Find where the given text appears and provide that cell's center as [x, y] coordinate. 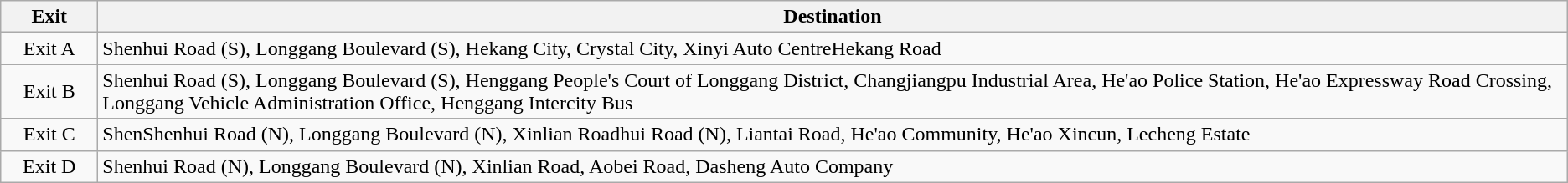
Shenhui Road (N), Longgang Boulevard (N), Xinlian Road, Aobei Road, Dasheng Auto Company [833, 166]
Exit B [49, 92]
Exit A [49, 48]
Exit D [49, 166]
ShenShenhui Road (N), Longgang Boulevard (N), Xinlian Roadhui Road (N), Liantai Road, He'ao Community, He'ao Xincun, Lecheng Estate [833, 135]
Shenhui Road (S), Longgang Boulevard (S), Hekang City, Crystal City, Xinyi Auto CentreHekang Road [833, 48]
Exit [49, 17]
Exit C [49, 135]
Destination [833, 17]
